From the cell containing the given text, extract its center point as [x, y] coordinate. 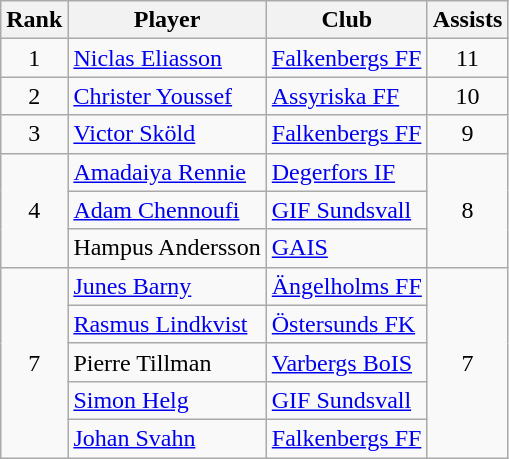
Pierre Tillman [167, 362]
Östersunds FK [346, 324]
Simon Helg [167, 400]
Niclas Eliasson [167, 58]
Degerfors IF [346, 172]
Adam Chennoufi [167, 210]
4 [34, 210]
9 [467, 134]
Christer Youssef [167, 96]
2 [34, 96]
Assyriska FF [346, 96]
10 [467, 96]
Amadaiya Rennie [167, 172]
Player [167, 20]
Victor Sköld [167, 134]
1 [34, 58]
11 [467, 58]
Hampus Andersson [167, 248]
Junes Barny [167, 286]
3 [34, 134]
8 [467, 210]
Rasmus Lindkvist [167, 324]
GAIS [346, 248]
Varbergs BoIS [346, 362]
Ängelholms FF [346, 286]
Rank [34, 20]
Assists [467, 20]
Club [346, 20]
Johan Svahn [167, 438]
